Pinpoint the cell where the given text exists, returning its (X, Y) midpoint coordinate. 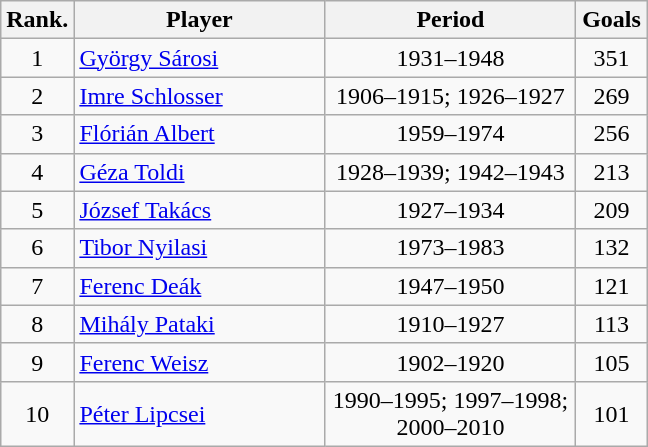
Goals (612, 20)
Rank. (38, 20)
1910–1927 (450, 324)
9 (38, 362)
8 (38, 324)
269 (612, 96)
351 (612, 58)
1947–1950 (450, 286)
1990–1995; 1997–1998; 2000–2010 (450, 414)
4 (38, 172)
101 (612, 414)
Ferenc Deák (200, 286)
1973–1983 (450, 248)
1906–1915; 1926–1927 (450, 96)
Player (200, 20)
1931–1948 (450, 58)
1 (38, 58)
1902–1920 (450, 362)
10 (38, 414)
1927–1934 (450, 210)
Ferenc Weisz (200, 362)
2 (38, 96)
113 (612, 324)
1928–1939; 1942–1943 (450, 172)
209 (612, 210)
Mihály Pataki (200, 324)
Géza Toldi (200, 172)
Period (450, 20)
Péter Lipcsei (200, 414)
József Takács (200, 210)
6 (38, 248)
Flórián Albert (200, 134)
3 (38, 134)
121 (612, 286)
256 (612, 134)
5 (38, 210)
132 (612, 248)
213 (612, 172)
Imre Schlosser (200, 96)
Tibor Nyilasi (200, 248)
105 (612, 362)
György Sárosi (200, 58)
7 (38, 286)
1959–1974 (450, 134)
